Return the (x, y) coordinate for the center point of the cell that contains the specified text.  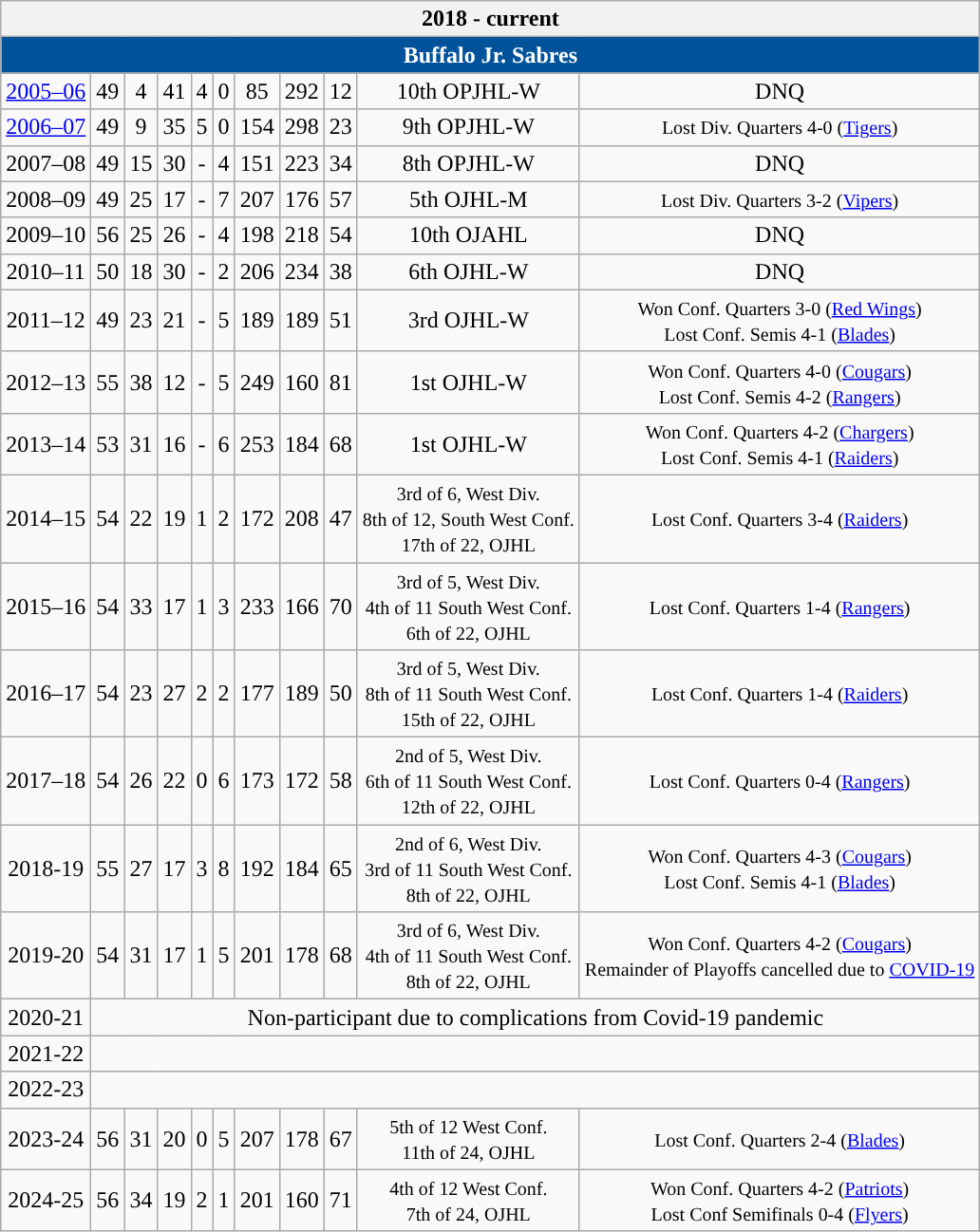
16 (175, 444)
10th OPJHL-W (468, 91)
41 (175, 91)
2007–08 (46, 163)
253 (256, 444)
Lost Conf. Quarters 2-4 (Blades) (780, 1139)
218 (302, 235)
2017–18 (46, 781)
154 (256, 127)
177 (256, 694)
70 (340, 606)
71 (340, 1200)
2021-22 (46, 1054)
51 (340, 321)
249 (256, 382)
20 (175, 1139)
2014–15 (46, 518)
223 (302, 163)
6th OJHL-W (468, 271)
67 (340, 1139)
18 (141, 271)
10th OJAHL (468, 235)
3rd of 6, West Div.8th of 12, South West Conf.17th of 22, OJHL (468, 518)
33 (141, 606)
2016–17 (46, 694)
5th OJHL-M (468, 199)
Won Conf. Quarters 4-0 (Cougars)Lost Conf. Semis 4-2 (Rangers) (780, 382)
2005–06 (46, 91)
21 (175, 321)
2nd of 5, West Div.6th of 11 South West Conf.12th of 22, OJHL (468, 781)
5th of 12 West Conf.11th of 24, OJHL (468, 1139)
58 (340, 781)
2nd of 6, West Div.3rd of 11 South West Conf.8th of 22, OJHL (468, 868)
2010–11 (46, 271)
Lost Conf. Quarters 3-4 (Raiders) (780, 518)
2006–07 (46, 127)
9th OPJHL-W (468, 127)
Won Conf. Quarters 3-0 (Red Wings)Lost Conf. Semis 4-1 (Blades) (780, 321)
3rd OJHL-W (468, 321)
176 (302, 199)
2023-24 (46, 1139)
53 (108, 444)
3rd of 6, West Div.4th of 11 South West Conf.8th of 22, OJHL (468, 956)
Won Conf. Quarters 4-2 (Chargers)Lost Conf. Semis 4-1 (Raiders) (780, 444)
2013–14 (46, 444)
206 (256, 271)
Lost Conf. Quarters 1-4 (Rangers) (780, 606)
Won Conf. Quarters 4-2 (Patriots)Lost Conf Semifinals 0-4 (Flyers) (780, 1200)
Won Conf. Quarters 4-3 (Cougars)Lost Conf. Semis 4-1 (Blades) (780, 868)
2008–09 (46, 199)
Lost Conf. Quarters 1-4 (Raiders) (780, 694)
3rd of 5, West Div.8th of 11 South West Conf.15th of 22, OJHL (468, 694)
2011–12 (46, 321)
Lost Div. Quarters 4-0 (Tigers) (780, 127)
8 (224, 868)
9 (141, 127)
166 (302, 606)
65 (340, 868)
2020-21 (46, 1017)
47 (340, 518)
4th of 12 West Conf.7th of 24, OJHL (468, 1200)
192 (256, 868)
151 (256, 163)
81 (340, 382)
292 (302, 91)
Won Conf. Quarters 4-2 (Cougars)Remainder of Playoffs cancelled due to COVID-19 (780, 956)
2012–13 (46, 382)
7 (224, 199)
2018-19 (46, 868)
Lost Div. Quarters 3-2 (Vipers) (780, 199)
2019-20 (46, 956)
2024-25 (46, 1200)
233 (256, 606)
2009–10 (46, 235)
298 (302, 127)
Lost Conf. Quarters 0-4 (Rangers) (780, 781)
Buffalo Jr. Sabres (490, 55)
2018 - current (490, 19)
35 (175, 127)
198 (256, 235)
208 (302, 518)
Non-participant due to complications from Covid-19 pandemic (536, 1017)
57 (340, 199)
3rd of 5, West Div.4th of 11 South West Conf.6th of 22, OJHL (468, 606)
8th OPJHL-W (468, 163)
173 (256, 781)
85 (256, 91)
234 (302, 271)
2022-23 (46, 1090)
15 (141, 163)
2015–16 (46, 606)
